Pinpoint the cell where the given text exists, returning its [X, Y] midpoint coordinate. 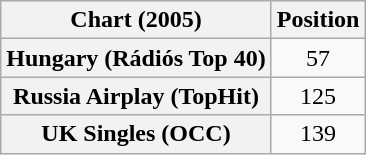
Position [318, 20]
Russia Airplay (TopHit) [136, 96]
125 [318, 96]
Hungary (Rádiós Top 40) [136, 58]
139 [318, 134]
57 [318, 58]
UK Singles (OCC) [136, 134]
Chart (2005) [136, 20]
